Search for the cell housing the specified text and yield its [X, Y] center coordinate. 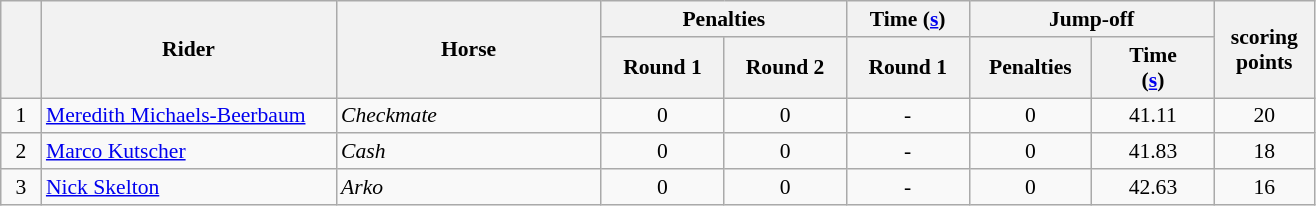
41.11 [1154, 116]
Meredith Michaels-Beerbaum [188, 116]
Arko [468, 187]
Cash [468, 152]
Nick Skelton [188, 187]
16 [1264, 187]
20 [1264, 116]
Checkmate [468, 116]
1 [21, 116]
Time (s) [908, 19]
Horse [468, 50]
2 [21, 152]
Rider [188, 50]
42.63 [1154, 187]
scoringpoints [1264, 50]
Marco Kutscher [188, 152]
18 [1264, 152]
3 [21, 187]
41.83 [1154, 152]
Round 2 [786, 68]
Jump-off [1092, 19]
Time(s) [1154, 68]
